Provide the (x, y) coordinate of the cell's center where the given text is located.  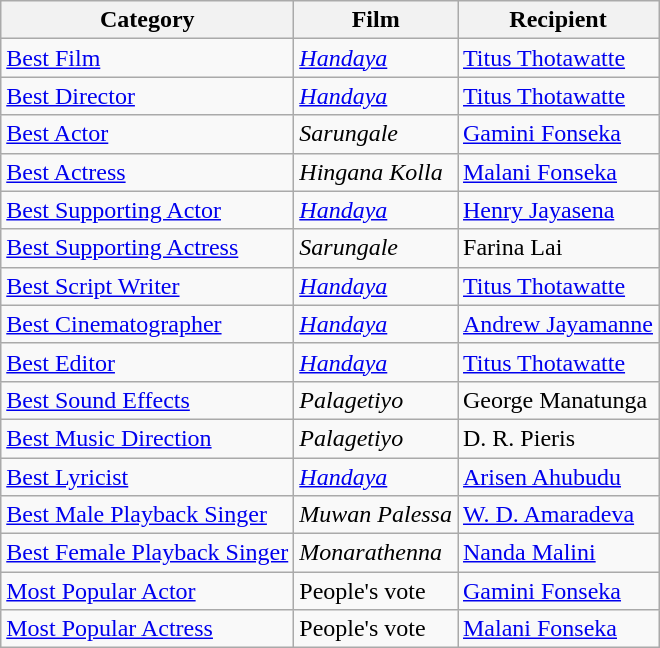
Henry Jayasena (558, 210)
Nanda Malini (558, 553)
Best Music Direction (148, 438)
Category (148, 20)
Best Film (148, 58)
Best Supporting Actor (148, 210)
Best Male Playback Singer (148, 515)
Andrew Jayamanne (558, 324)
Best Script Writer (148, 286)
Recipient (558, 20)
Monarathenna (376, 553)
Arisen Ahubudu (558, 477)
Best Actor (148, 134)
Farina Lai (558, 248)
D. R. Pieris (558, 438)
George Manatunga (558, 400)
Best Female Playback Singer (148, 553)
W. D. Amaradeva (558, 515)
Film (376, 20)
Most Popular Actor (148, 591)
Best Director (148, 96)
Best Supporting Actress (148, 248)
Best Lyricist (148, 477)
Muwan Palessa (376, 515)
Best Cinematographer (148, 324)
Hingana Kolla (376, 172)
Best Sound Effects (148, 400)
Best Actress (148, 172)
Most Popular Actress (148, 629)
Best Editor (148, 362)
